Output the (X, Y) coordinate of the center of the cell containing the given text.  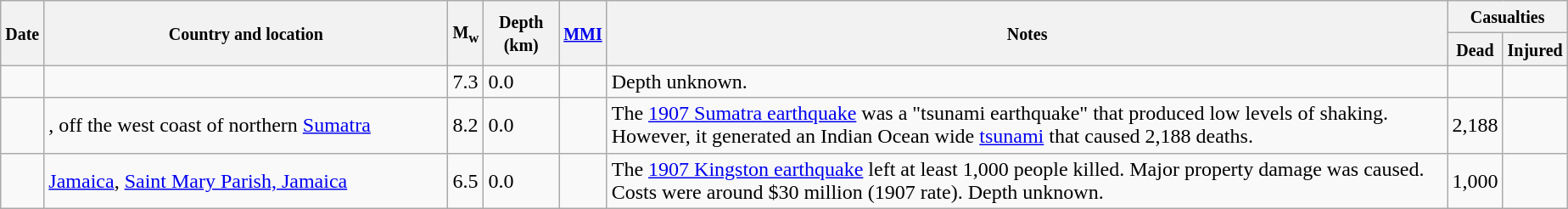
Mw (466, 33)
Jamaica, Saint Mary Parish, Jamaica (246, 180)
1,000 (1475, 180)
Depth (km) (521, 33)
Country and location (246, 33)
6.5 (466, 180)
Notes (1027, 33)
, off the west coast of northern Sumatra (246, 126)
MMI (584, 33)
Date (22, 33)
2,188 (1475, 126)
Casualties (1507, 17)
8.2 (466, 126)
Dead (1475, 49)
Depth unknown. (1027, 82)
7.3 (466, 82)
Injured (1535, 49)
